For the text-containing cell, return its midpoint in [x, y] coordinate format. 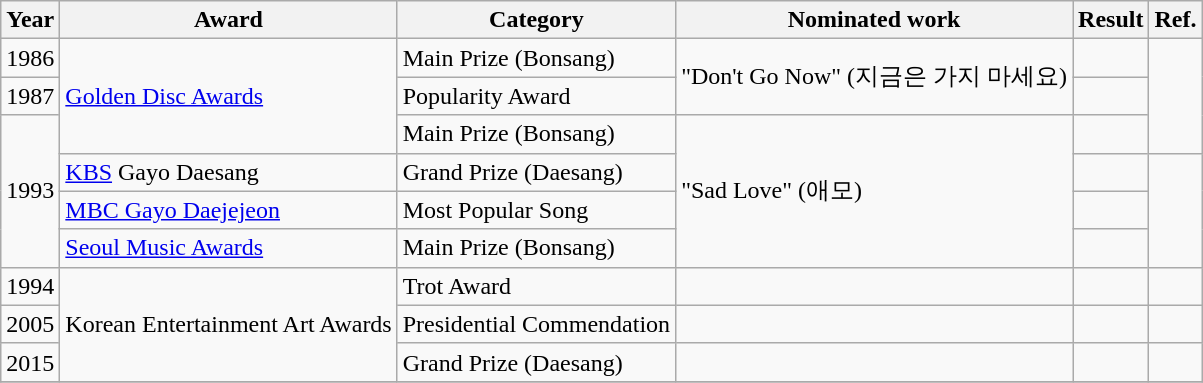
"Sad Love" (애모) [874, 191]
Seoul Music Awards [228, 248]
MBC Gayo Daejejeon [228, 210]
Year [30, 20]
Golden Disc Awards [228, 96]
1994 [30, 286]
1986 [30, 58]
Category [536, 20]
Trot Award [536, 286]
Nominated work [874, 20]
1993 [30, 191]
Korean Entertainment Art Awards [228, 324]
Most Popular Song [536, 210]
Award [228, 20]
2015 [30, 362]
Result [1111, 20]
1987 [30, 96]
KBS Gayo Daesang [228, 172]
"Don't Go Now" (지금은 가지 마세요) [874, 77]
Ref. [1176, 20]
Popularity Award [536, 96]
2005 [30, 324]
Presidential Commendation [536, 324]
